For the text-containing cell, return its midpoint in [x, y] coordinate format. 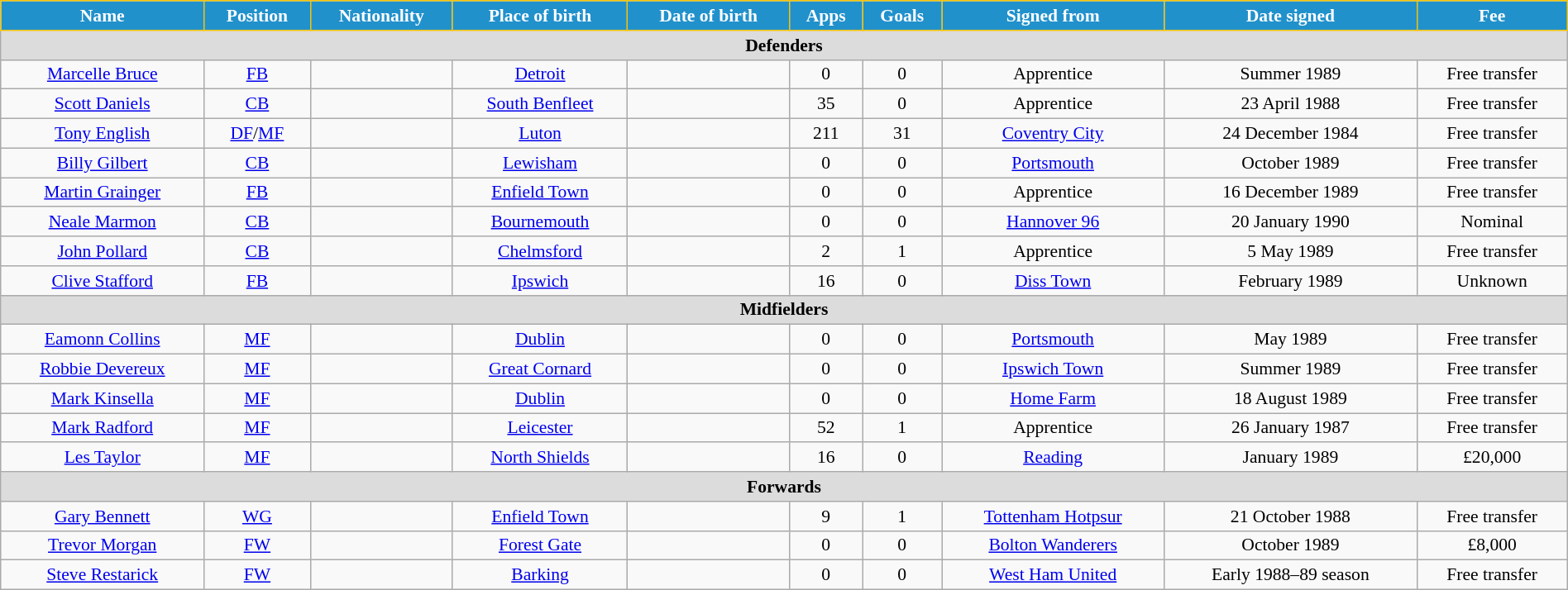
Leicester [539, 428]
9 [826, 516]
Great Cornard [539, 369]
Defenders [784, 45]
Early 1988–89 season [1290, 575]
John Pollard [103, 251]
Ipswich [539, 281]
Goals [902, 16]
Billy Gilbert [103, 163]
Nominal [1492, 222]
Nationality [381, 16]
£20,000 [1492, 458]
South Benfleet [539, 104]
Diss Town [1054, 281]
North Shields [539, 458]
Signed from [1054, 16]
Coventry City [1054, 134]
Name [103, 16]
Tony English [103, 134]
January 1989 [1290, 458]
Chelmsford [539, 251]
Trevor Morgan [103, 545]
Mark Kinsella [103, 398]
Forest Gate [539, 545]
2 [826, 251]
Martin Grainger [103, 193]
Hannover 96 [1054, 222]
Ipswich Town [1054, 369]
Midfielders [784, 310]
February 1989 [1290, 281]
DF/MF [257, 134]
52 [826, 428]
May 1989 [1290, 340]
Steve Restarick [103, 575]
Scott Daniels [103, 104]
Neale Marmon [103, 222]
Date signed [1290, 16]
24 December 1984 [1290, 134]
35 [826, 104]
Eamonn Collins [103, 340]
£8,000 [1492, 545]
WG [257, 516]
Bournemouth [539, 222]
Bolton Wanderers [1054, 545]
Robbie Devereux [103, 369]
Mark Radford [103, 428]
Clive Stafford [103, 281]
Fee [1492, 16]
West Ham United [1054, 575]
Gary Bennett [103, 516]
Place of birth [539, 16]
31 [902, 134]
5 May 1989 [1290, 251]
211 [826, 134]
20 January 1990 [1290, 222]
Position [257, 16]
Tottenham Hotpsur [1054, 516]
23 April 1988 [1290, 104]
18 August 1989 [1290, 398]
21 October 1988 [1290, 516]
Date of birth [709, 16]
Les Taylor [103, 458]
Barking [539, 575]
Lewisham [539, 163]
Detroit [539, 74]
Unknown [1492, 281]
Reading [1054, 458]
Luton [539, 134]
Forwards [784, 487]
26 January 1987 [1290, 428]
Home Farm [1054, 398]
16 December 1989 [1290, 193]
Marcelle Bruce [103, 74]
Apps [826, 16]
